Detect which cell encompasses the target text, then output its (x, y) center coordinate. 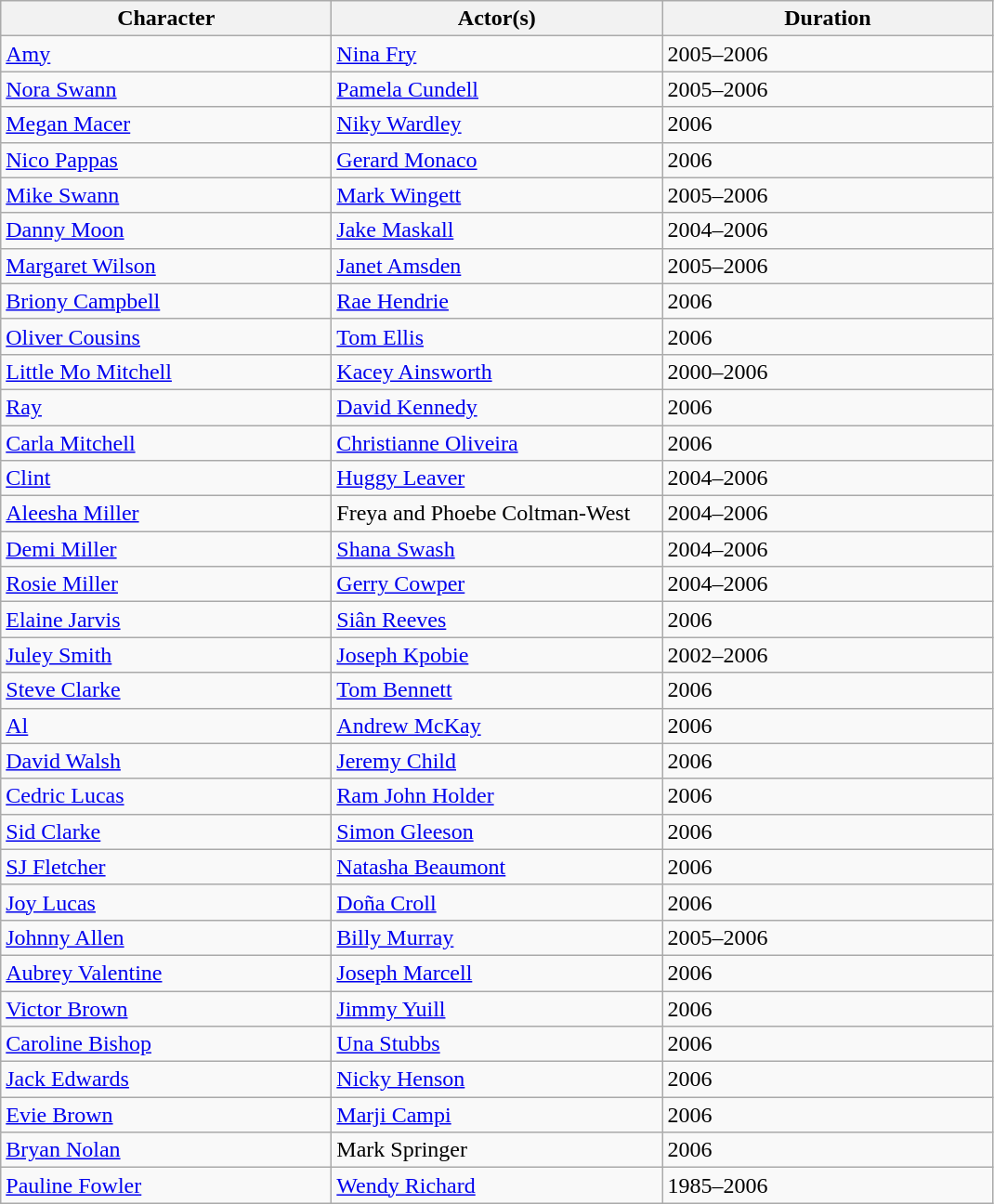
Ram John Holder (497, 796)
Nora Swann (166, 89)
Bryan Nolan (166, 1150)
Joy Lucas (166, 902)
Aleesha Miller (166, 514)
Pauline Fowler (166, 1185)
Kacey Ainsworth (497, 372)
Freya and Phoebe Coltman-West (497, 514)
Mark Springer (497, 1150)
Una Stubbs (497, 1044)
Sid Clarke (166, 831)
Margaret Wilson (166, 266)
Marji Campi (497, 1115)
David Walsh (166, 761)
Rosie Miller (166, 584)
Mike Swann (166, 195)
Victor Brown (166, 1008)
2002–2006 (828, 655)
Caroline Bishop (166, 1044)
Jake Maskall (497, 230)
Gerard Monaco (497, 160)
Ray (166, 407)
Tom Bennett (497, 690)
Siân Reeves (497, 620)
Al (166, 726)
Nicky Henson (497, 1080)
Little Mo Mitchell (166, 372)
Andrew McKay (497, 726)
Pamela Cundell (497, 89)
Megan Macer (166, 124)
Huggy Leaver (497, 478)
Duration (828, 19)
Mark Wingett (497, 195)
Christianne Oliveira (497, 443)
Jeremy Child (497, 761)
Demi Miller (166, 549)
2000–2006 (828, 372)
Elaine Jarvis (166, 620)
Aubrey Valentine (166, 973)
SJ Fletcher (166, 867)
Shana Swash (497, 549)
Evie Brown (166, 1115)
Simon Gleeson (497, 831)
Billy Murray (497, 937)
Oliver Cousins (166, 336)
Nina Fry (497, 54)
Danny Moon (166, 230)
Natasha Beaumont (497, 867)
Wendy Richard (497, 1185)
Steve Clarke (166, 690)
Jack Edwards (166, 1080)
Cedric Lucas (166, 796)
Clint (166, 478)
Actor(s) (497, 19)
Joseph Marcell (497, 973)
1985–2006 (828, 1185)
Rae Hendrie (497, 301)
David Kennedy (497, 407)
Doña Croll (497, 902)
Amy (166, 54)
Juley Smith (166, 655)
Johnny Allen (166, 937)
Jimmy Yuill (497, 1008)
Character (166, 19)
Janet Amsden (497, 266)
Carla Mitchell (166, 443)
Nico Pappas (166, 160)
Gerry Cowper (497, 584)
Joseph Kpobie (497, 655)
Niky Wardley (497, 124)
Tom Ellis (497, 336)
Briony Campbell (166, 301)
